Provide the (x, y) coordinate of the cell's center where the given text is located.  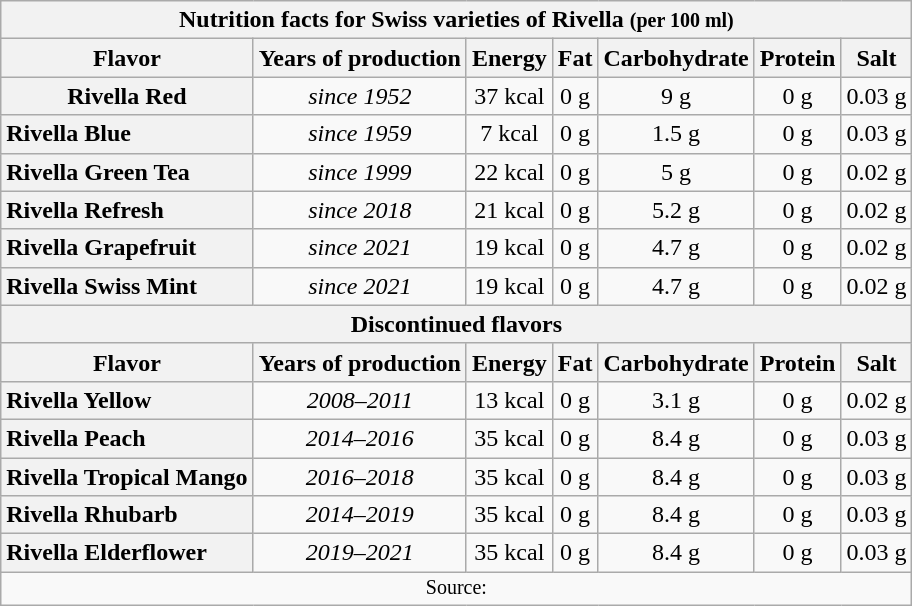
Nutrition facts for Swiss varieties of Rivella (per 100 ml) (456, 20)
2016–2018 (360, 477)
5 g (676, 172)
Source: (456, 588)
3.1 g (676, 400)
Rivella Grapefruit (127, 248)
Rivella Red (127, 96)
7 kcal (509, 134)
13 kcal (509, 400)
22 kcal (509, 172)
Discontinued flavors (456, 324)
Rivella Rhubarb (127, 515)
37 kcal (509, 96)
Rivella Refresh (127, 210)
2014–2016 (360, 438)
since 1999 (360, 172)
since 1952 (360, 96)
Rivella Peach (127, 438)
Rivella Yellow (127, 400)
2008–2011 (360, 400)
Rivella Tropical Mango (127, 477)
since 1959 (360, 134)
2014–2019 (360, 515)
Rivella Elderflower (127, 553)
1.5 g (676, 134)
Rivella Green Tea (127, 172)
Rivella Blue (127, 134)
Rivella Swiss Mint (127, 286)
21 kcal (509, 210)
2019–2021 (360, 553)
9 g (676, 96)
5.2 g (676, 210)
since 2018 (360, 210)
